Find where the given text appears and provide that cell's center as (X, Y) coordinate. 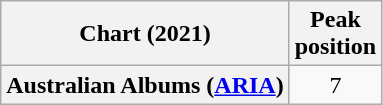
Peakposition (335, 34)
Australian Albums (ARIA) (145, 85)
7 (335, 85)
Chart (2021) (145, 34)
